Return the (X, Y) coordinate for the center point of the cell that contains the specified text.  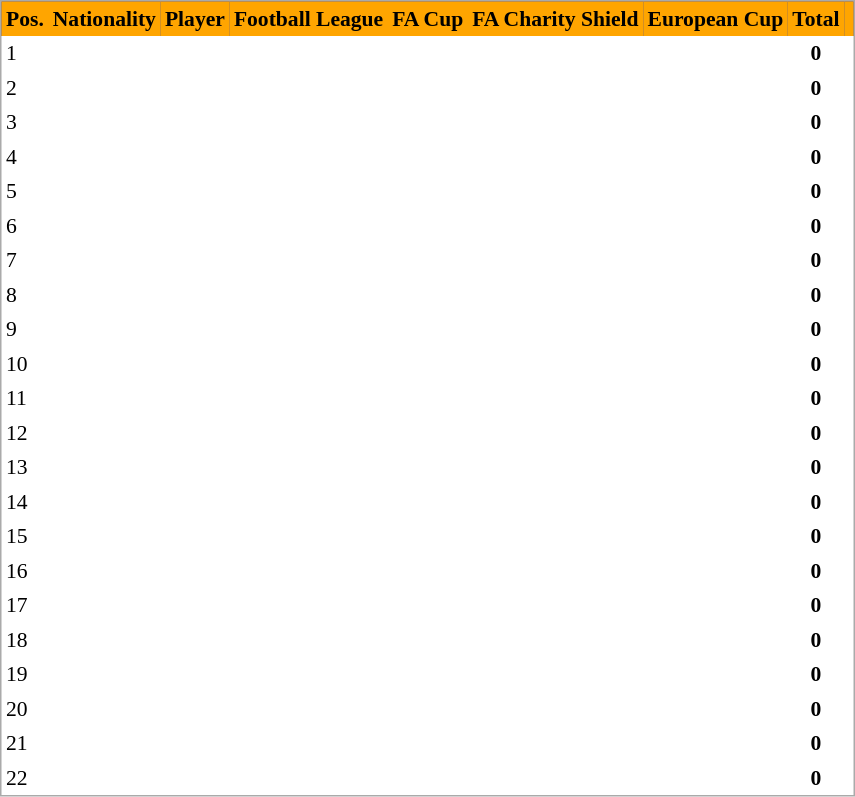
17 (26, 605)
Pos. (26, 19)
Nationality (104, 19)
5 (26, 191)
22 (26, 777)
4 (26, 157)
16 (26, 571)
8 (26, 295)
9 (26, 329)
19 (26, 674)
2 (26, 87)
6 (26, 225)
13 (26, 467)
FA Charity Shield (556, 19)
12 (26, 433)
FA Cup (428, 19)
European Cup (716, 19)
Total (816, 19)
11 (26, 398)
Player (194, 19)
3 (26, 122)
Football League (308, 19)
20 (26, 709)
1 (26, 53)
21 (26, 743)
14 (26, 501)
7 (26, 260)
18 (26, 639)
10 (26, 363)
15 (26, 536)
